Return the (x, y) coordinate for the center point of the cell that contains the specified text.  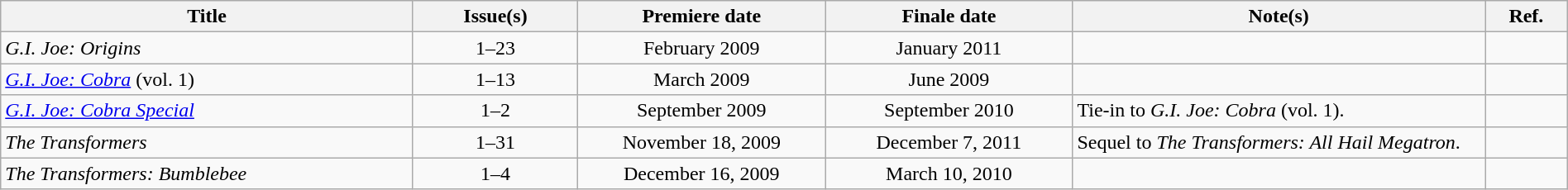
September 2010 (949, 111)
Finale date (949, 17)
G.I. Joe: Cobra Special (207, 111)
November 18, 2009 (701, 142)
1–31 (495, 142)
Issue(s) (495, 17)
September 2009 (701, 111)
Tie-in to G.I. Joe: Cobra (vol. 1). (1279, 111)
Premiere date (701, 17)
December 16, 2009 (701, 173)
December 7, 2011 (949, 142)
Title (207, 17)
1–4 (495, 173)
G.I. Joe: Cobra (vol. 1) (207, 79)
The Transformers (207, 142)
Note(s) (1279, 17)
June 2009 (949, 79)
Sequel to The Transformers: All Hail Megatron. (1279, 142)
Ref. (1527, 17)
March 2009 (701, 79)
March 10, 2010 (949, 173)
1–13 (495, 79)
1–23 (495, 48)
February 2009 (701, 48)
1–2 (495, 111)
G.I. Joe: Origins (207, 48)
January 2011 (949, 48)
The Transformers: Bumblebee (207, 173)
